Output the [X, Y] coordinate of the center of the cell containing the given text.  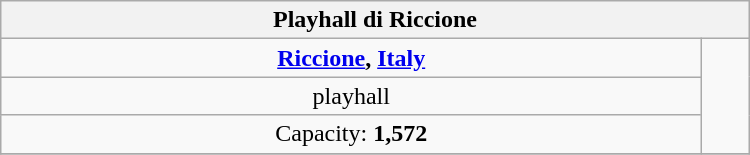
Riccione, Italy [352, 58]
Capacity: 1,572 [352, 134]
playhall [352, 96]
Playhall di Riccione [375, 20]
